Locate the cell with the specified text and output its [X, Y] center coordinate. 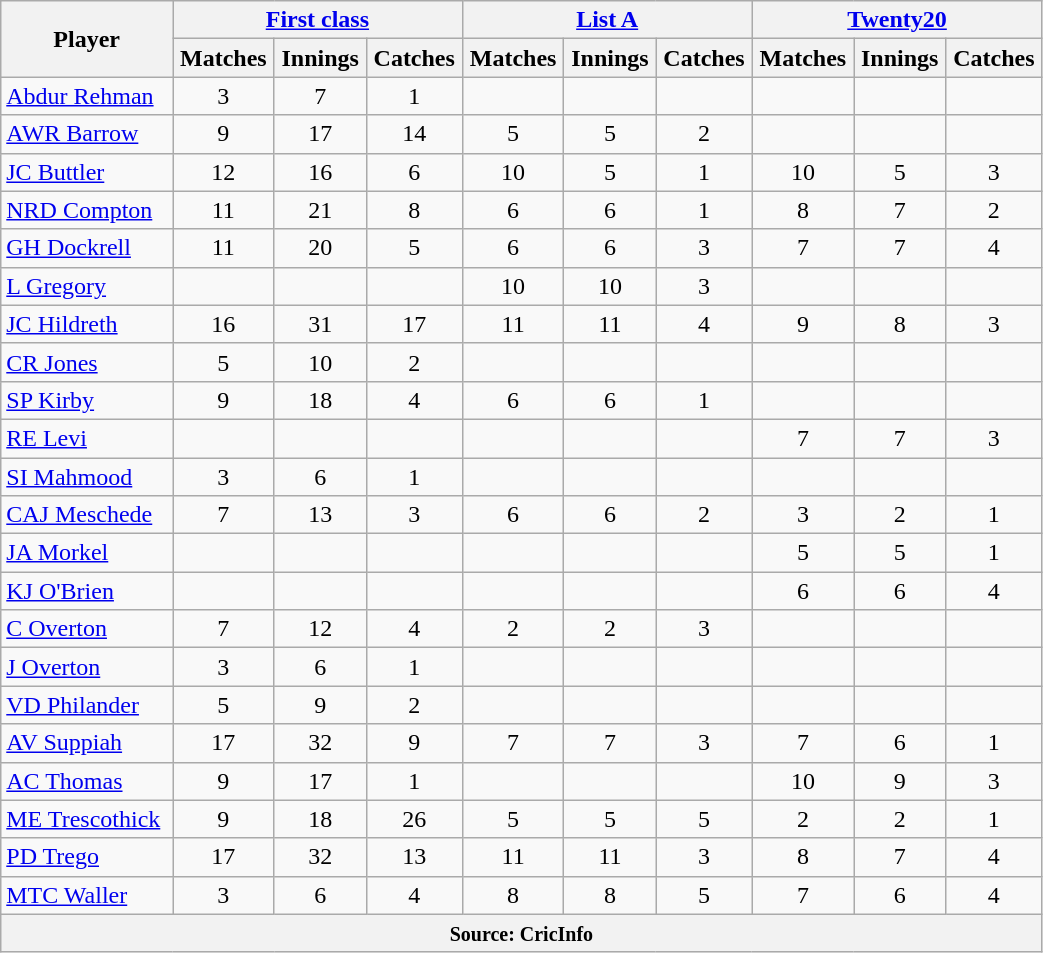
MTC Waller [87, 895]
PD Trego [87, 857]
JC Hildreth [87, 324]
AC Thomas [87, 781]
AV Suppiah [87, 743]
Abdur Rehman [87, 96]
14 [414, 134]
RE Levi [87, 438]
GH Dockrell [87, 248]
31 [320, 324]
ME Trescothick [87, 819]
KJ O'Brien [87, 591]
JA Morkel [87, 553]
CR Jones [87, 362]
SI Mahmood [87, 477]
First class [317, 20]
21 [320, 210]
L Gregory [87, 286]
CAJ Meschede [87, 515]
Player [87, 39]
SP Kirby [87, 400]
VD Philander [87, 705]
C Overton [87, 629]
26 [414, 819]
NRD Compton [87, 210]
AWR Barrow [87, 134]
20 [320, 248]
Source: CricInfo [522, 933]
Twenty20 [897, 20]
J Overton [87, 667]
List A [607, 20]
JC Buttler [87, 172]
